Return [x, y] of the center of cell containing provided text 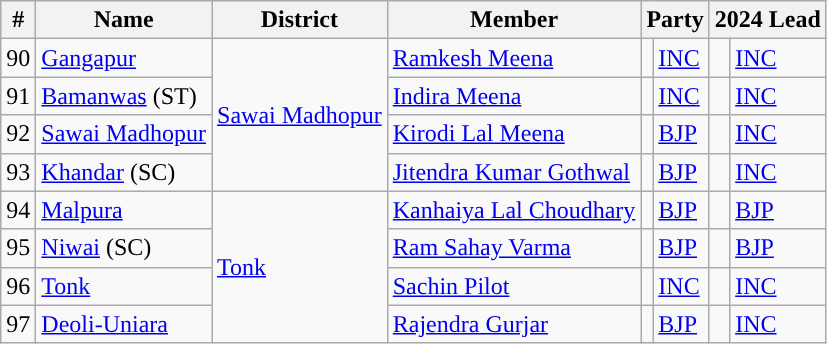
Jitendra Kumar Gothwal [514, 172]
Indira Meena [514, 96]
Kanhaiya Lal Choudhary [514, 210]
Ram Sahay Varma [514, 248]
Khandar (SC) [124, 172]
92 [18, 134]
94 [18, 210]
Name [124, 20]
Ramkesh Meena [514, 58]
Sachin Pilot [514, 286]
Deoli-Uniara [124, 324]
Rajendra Gurjar [514, 324]
95 [18, 248]
Kirodi Lal Meena [514, 134]
Niwai (SC) [124, 248]
93 [18, 172]
Malpura [124, 210]
2024 Lead [768, 20]
Bamanwas (ST) [124, 96]
97 [18, 324]
District [300, 20]
91 [18, 96]
# [18, 20]
90 [18, 58]
96 [18, 286]
Member [514, 20]
Gangapur [124, 58]
Party [675, 20]
